Output the (x, y) coordinate of the center of the cell containing the given text.  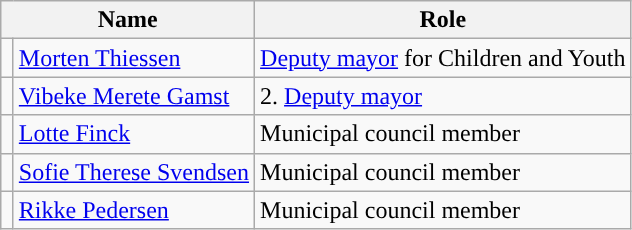
Lotte Finck (134, 134)
Sofie Therese Svendsen (134, 172)
Deputy mayor for Children and Youth (443, 58)
Rikke Pedersen (134, 210)
Name (128, 20)
Vibeke Merete Gamst (134, 96)
Role (443, 20)
Morten Thiessen (134, 58)
2. Deputy mayor (443, 96)
